Pinpoint the cell where the given text exists, returning its [x, y] midpoint coordinate. 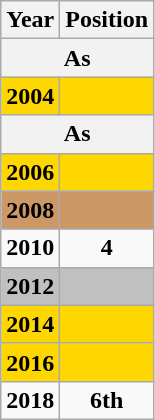
4 [107, 248]
2004 [30, 96]
2010 [30, 248]
6th [107, 400]
2012 [30, 286]
Year [30, 20]
2008 [30, 210]
2018 [30, 400]
2006 [30, 172]
2016 [30, 362]
Position [107, 20]
2014 [30, 324]
